From the cell containing the given text, extract its center point as [x, y] coordinate. 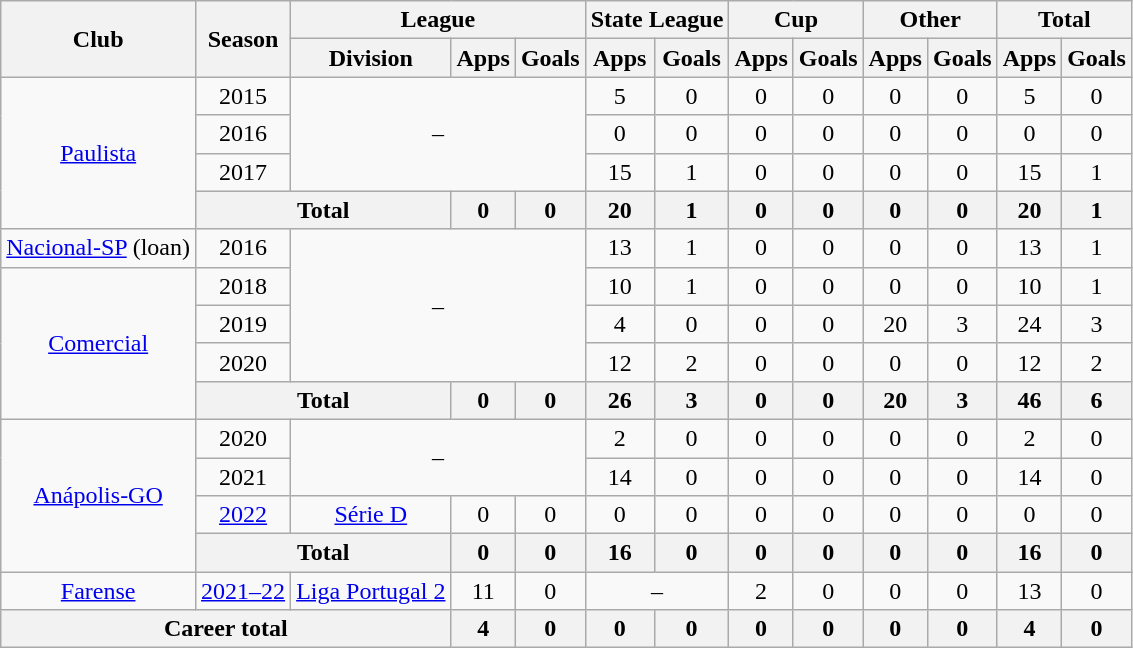
2018 [244, 286]
Série D [371, 515]
Paulista [98, 153]
24 [1029, 324]
2017 [244, 172]
Club [98, 39]
11 [483, 591]
2022 [244, 515]
Nacional-SP (loan) [98, 248]
26 [620, 400]
Farense [98, 591]
Season [244, 39]
Career total [226, 629]
2021 [244, 477]
2021–22 [244, 591]
2015 [244, 96]
Liga Portugal 2 [371, 591]
Division [371, 58]
Cup [796, 20]
46 [1029, 400]
Other [930, 20]
2019 [244, 324]
League [438, 20]
State League [657, 20]
Anápolis-GO [98, 495]
6 [1097, 400]
Comercial [98, 343]
